For the text-containing cell, return its midpoint in [x, y] coordinate format. 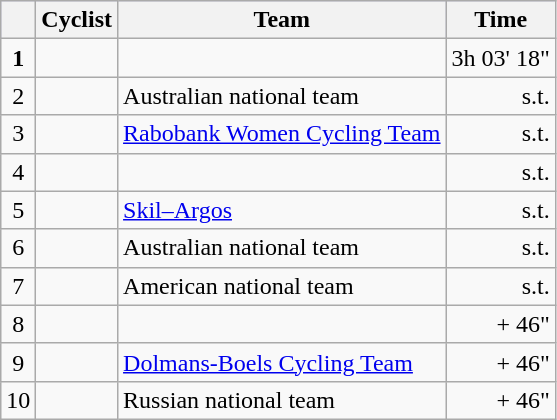
2 [18, 96]
Cyclist [77, 20]
6 [18, 248]
Rabobank Women Cycling Team [282, 134]
8 [18, 324]
4 [18, 172]
Russian national team [282, 400]
American national team [282, 286]
Team [282, 20]
1 [18, 58]
3h 03' 18" [500, 58]
Dolmans-Boels Cycling Team [282, 362]
Skil–Argos [282, 210]
Time [500, 20]
5 [18, 210]
7 [18, 286]
10 [18, 400]
9 [18, 362]
3 [18, 134]
